Locate the cell with the specified text and output its (x, y) center coordinate. 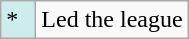
* (18, 20)
Led the league (112, 20)
